Output the [x, y] coordinate of the center of the cell containing the given text.  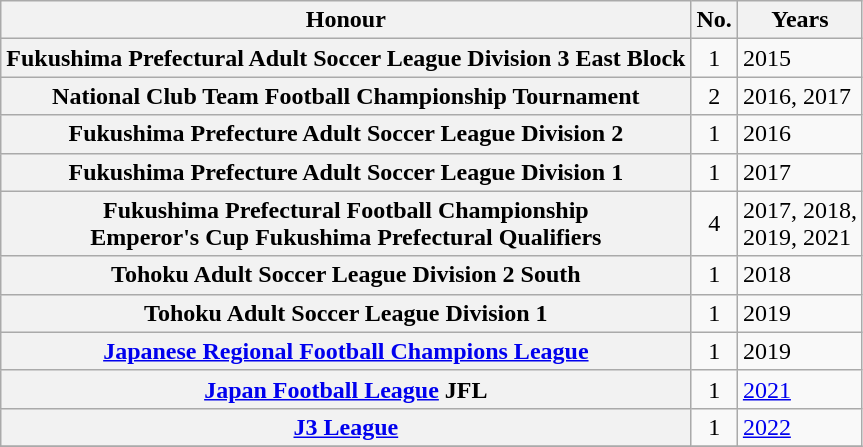
Honour [346, 20]
2017, 2018, 2019, 2021 [800, 224]
Years [800, 20]
4 [714, 224]
Fukushima Prefecture Adult Soccer League Division 2 [346, 134]
2018 [800, 275]
Fukushima Prefectural Adult Soccer League Division 3 East Block [346, 58]
Japan Football League JFL [346, 389]
National Club Team Football Championship Tournament [346, 96]
No. [714, 20]
2016 [800, 134]
Tohoku Adult Soccer League Division 1 [346, 313]
2015 [800, 58]
2017 [800, 172]
J3 League [346, 427]
2021 [800, 389]
2022 [800, 427]
Japanese Regional Football Champions League [346, 351]
2 [714, 96]
Fukushima Prefectural Football ChampionshipEmperor's Cup Fukushima Prefectural Qualifiers [346, 224]
Tohoku Adult Soccer League Division 2 South [346, 275]
2016, 2017 [800, 96]
Fukushima Prefecture Adult Soccer League Division 1 [346, 172]
